Return [x, y] of the center of cell containing provided text 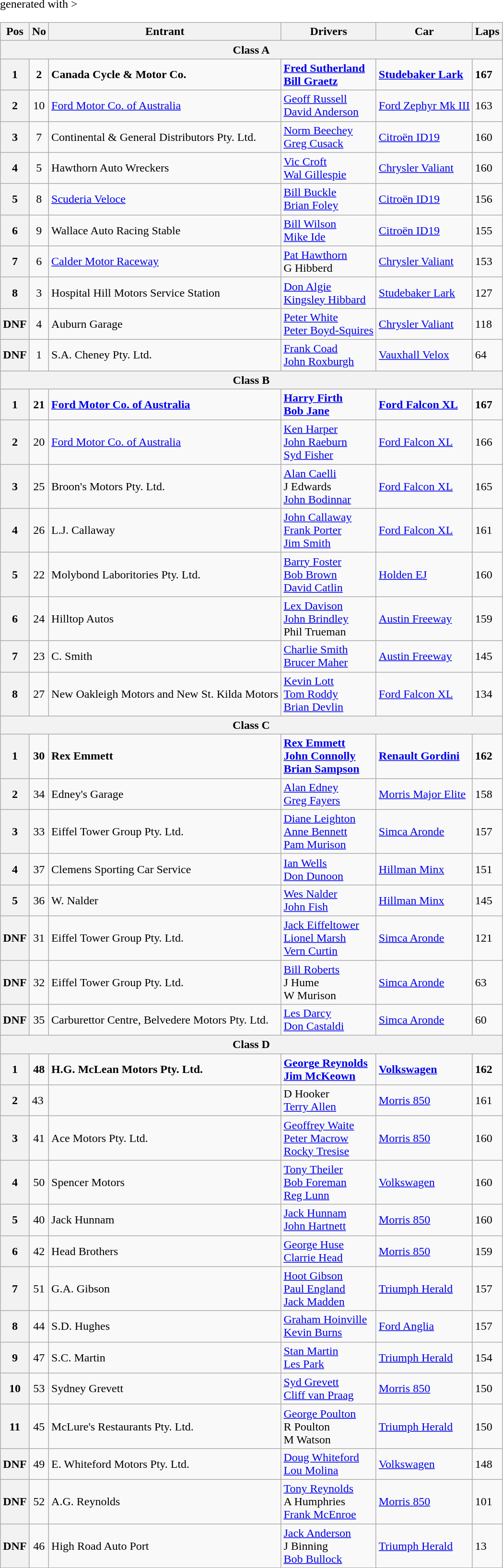
S.C. Martin [165, 1357]
George Reynolds Jim McKeown [328, 1070]
G.A. Gibson [165, 1289]
153 [487, 262]
Renault Gordini [424, 756]
E. Whiteford Motors Pty. Ltd. [165, 1464]
Lex Davison John Brindley Phil Trueman [328, 619]
Bill Buckle Brian Foley [328, 199]
Syd Grevett Cliff van Praag [328, 1389]
Bill Roberts J Hume W Murison [328, 982]
25 [39, 486]
Vic Croft Wal Gillespie [328, 168]
Geoffrey Waite Peter Macrow Rocky Tresise [328, 1138]
32 [39, 982]
101 [487, 1501]
Diane Leighton Anne Bennett Pam Murison [328, 831]
Spencer Motors [165, 1182]
Canada Cycle & Motor Co. [165, 75]
Ken Harper John Raeburn Syd Fisher [328, 442]
Class B [251, 380]
Doug Whiteford Lou Molina [328, 1464]
Wallace Auto Racing Stable [165, 230]
Carburettor Centre, Belvedere Motors Pty. Ltd. [165, 1020]
158 [487, 794]
60 [487, 1020]
Rex Emmett [165, 756]
Don Algie Kingsley Hibbard [328, 292]
Frank Coad John Roxburgh [328, 355]
43 [39, 1100]
Auburn Garage [165, 324]
Geoff Russell David Anderson [328, 105]
Vauxhall Velox [424, 355]
H.G. McLean Motors Pty. Ltd. [165, 1070]
46 [39, 1546]
S.D. Hughes [165, 1326]
Jack Anderson J Binning Bob Bullock [328, 1546]
42 [39, 1251]
47 [39, 1357]
50 [39, 1182]
Graham Hoinville Kevin Burns [328, 1326]
166 [487, 442]
Jack Hunnam [165, 1220]
40 [39, 1220]
L.J. Callaway [165, 530]
21 [39, 404]
Peter White Peter Boyd-Squires [328, 324]
Drivers [328, 32]
35 [39, 1020]
Class D [251, 1045]
11 [15, 1426]
Norm Beechey Greg Cusack [328, 137]
36 [39, 900]
George Poulton R Poulton M Watson [328, 1426]
37 [39, 869]
Continental & General Distributors Pty. Ltd. [165, 137]
Hospital Hill Motors Service Station [165, 292]
Sydney Grevett [165, 1389]
S.A. Cheney Pty. Ltd. [165, 355]
Hilltop Autos [165, 619]
Ford Anglia [424, 1326]
Charlie Smith Brucer Maher [328, 657]
High Road Auto Port [165, 1546]
Pos [15, 32]
118 [487, 324]
Edney's Garage [165, 794]
Morris Major Elite [424, 794]
41 [39, 1138]
Rex Emmett John Connolly Brian Sampson [328, 756]
27 [39, 694]
Jack Hunnam John Hartnett [328, 1220]
Les Darcy Don Castaldi [328, 1020]
New Oakleigh Motors and New St. Kilda Motors [165, 694]
Ace Motors Pty. Ltd. [165, 1138]
McLure's Restaurants Pty. Ltd. [165, 1426]
Wes Nalder John Fish [328, 900]
Clemens Sporting Car Service [165, 869]
C. Smith [165, 657]
A.G. Reynolds [165, 1501]
48 [39, 1070]
22 [39, 575]
Fred Sutherland Bill Graetz [328, 75]
51 [39, 1289]
Alan Caelli J Edwards John Bodinnar [328, 486]
23 [39, 657]
Class A [251, 50]
John Callaway Frank Porter Jim Smith [328, 530]
George Huse Clarrie Head [328, 1251]
53 [39, 1389]
24 [39, 619]
Laps [487, 32]
Stan Martin Les Park [328, 1357]
30 [39, 756]
31 [39, 938]
156 [487, 199]
Tony Reynolds A Humphries Frank McEnroe [328, 1501]
Kevin Lott Tom Roddy Brian Devlin [328, 694]
Car [424, 32]
134 [487, 694]
49 [39, 1464]
Ian Wells Don Dunoon [328, 869]
148 [487, 1464]
Scuderia Veloce [165, 199]
Hawthorn Auto Wreckers [165, 168]
63 [487, 982]
Head Brothers [165, 1251]
Bill Wilson Mike Ide [328, 230]
34 [39, 794]
155 [487, 230]
Molybond Laboritories Pty. Ltd. [165, 575]
154 [487, 1357]
20 [39, 442]
Barry Foster Bob Brown David Catlin [328, 575]
13 [487, 1546]
64 [487, 355]
Jack Eiffeltower Lionel Marsh Vern Curtin [328, 938]
127 [487, 292]
Hoot Gibson Paul England Jack Madden [328, 1289]
165 [487, 486]
Entrant [165, 32]
Holden EJ [424, 575]
52 [39, 1501]
Harry Firth Bob Jane [328, 404]
Broon's Motors Pty. Ltd. [165, 486]
45 [39, 1426]
26 [39, 530]
Ford Zephyr Mk III [424, 105]
44 [39, 1326]
Tony Theiler Bob Foreman Reg Lunn [328, 1182]
Alan Edney Greg Fayers [328, 794]
D Hooker Terry Allen [328, 1100]
163 [487, 105]
33 [39, 831]
W. Nalder [165, 900]
Calder Motor Raceway [165, 262]
Class C [251, 725]
121 [487, 938]
151 [487, 869]
Pat Hawthorn G Hibberd [328, 262]
No [39, 32]
